Pinpoint the cell where the given text exists, returning its [X, Y] midpoint coordinate. 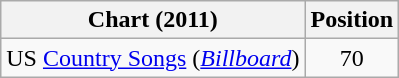
US Country Songs (Billboard) [153, 58]
70 [352, 58]
Chart (2011) [153, 20]
Position [352, 20]
